Output the [X, Y] coordinate of the center of the cell containing the given text.  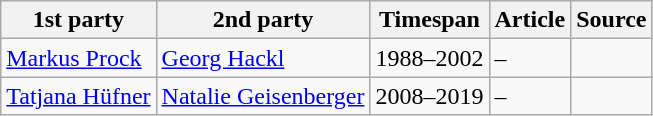
Article [530, 20]
Natalie Geisenberger [263, 96]
Markus Prock [78, 58]
1988–2002 [430, 58]
2nd party [263, 20]
1st party [78, 20]
Timespan [430, 20]
Georg Hackl [263, 58]
2008–2019 [430, 96]
Tatjana Hüfner [78, 96]
Source [612, 20]
